Pinpoint the cell where the given text exists, returning its (X, Y) midpoint coordinate. 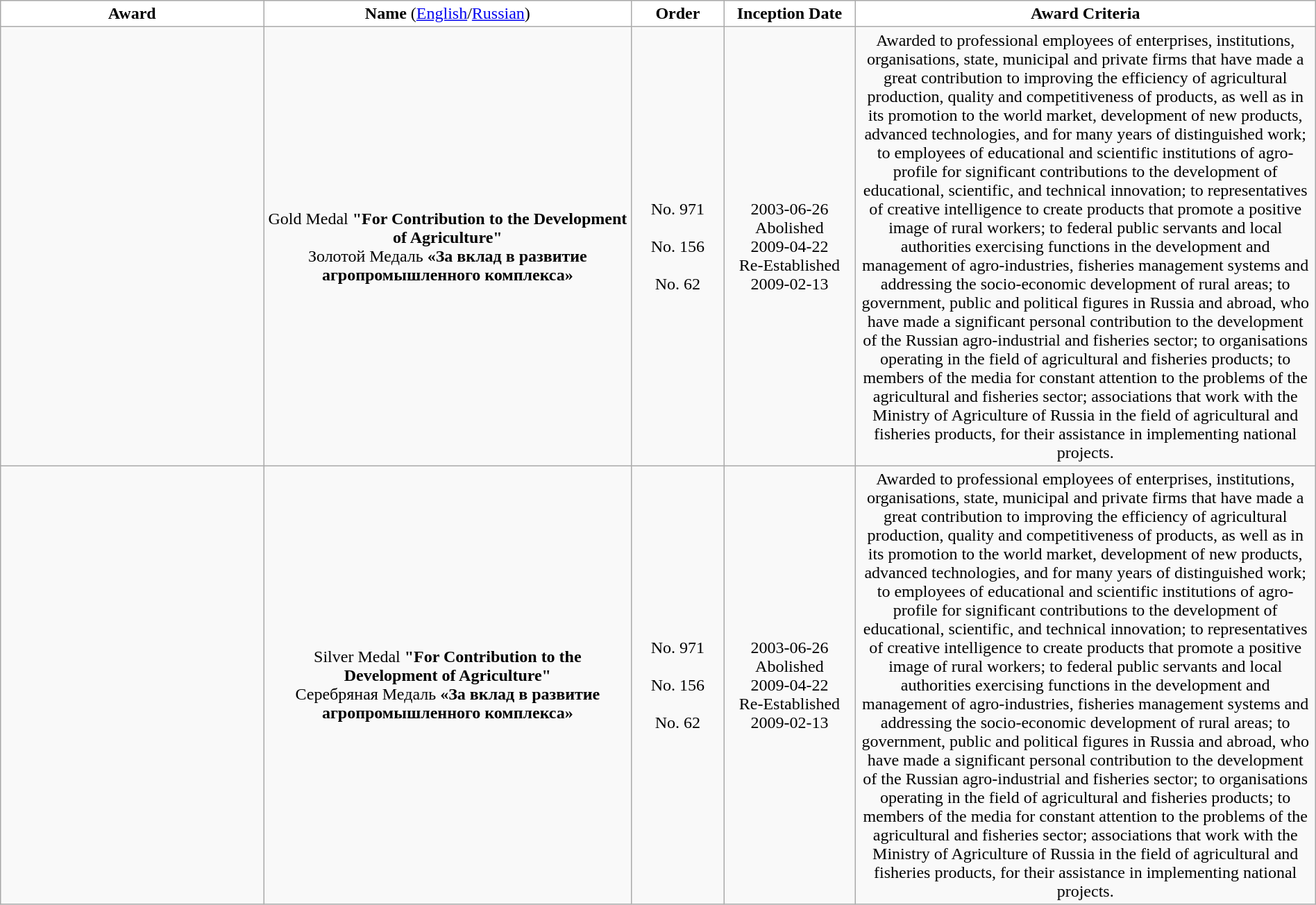
Gold Medal "For Contribution to the Development of Agriculture"Золотой Медаль «За вклад в развитие агропромышленного комплекса» (448, 246)
Award Criteria (1086, 14)
Silver Medal "For Contribution to the Development of Agriculture"Серебряная Медаль «За вклад в развитие агропромышленного комплекса» (448, 685)
Name (English/Russian) (448, 14)
Award (132, 14)
Inception Date (790, 14)
Order (677, 14)
